Determine the [x, y] coordinate at the center of the cell enclosing the given text.  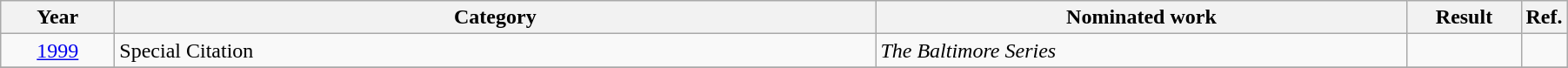
Year [57, 17]
1999 [57, 51]
Result [1465, 17]
The Baltimore Series [1141, 51]
Ref. [1545, 17]
Category [496, 17]
Nominated work [1141, 17]
Special Citation [496, 51]
